Capture the cell that displays the provided text and extract its [X, Y] central coordinate. 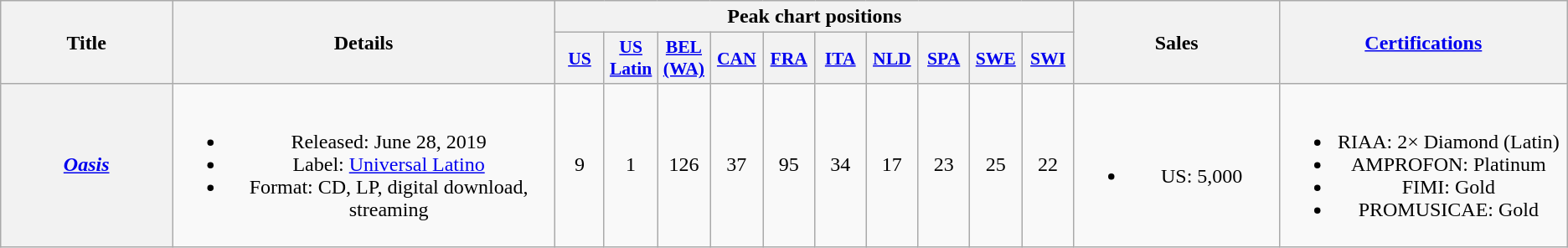
US: 5,000 [1176, 165]
Oasis [87, 165]
US [580, 59]
23 [943, 165]
BEL(WA) [683, 59]
NLD [892, 59]
RIAA: 2× Diamond (Latin)AMPROFON: PlatinumFIMI: GoldPROMUSICAE: Gold [1423, 165]
FRA [789, 59]
Peak chart positions [814, 17]
Sales [1176, 42]
SWE [995, 59]
CAN [737, 59]
126 [683, 165]
Certifications [1423, 42]
SPA [943, 59]
1 [630, 165]
USLatin [630, 59]
95 [789, 165]
37 [737, 165]
Details [364, 42]
22 [1048, 165]
9 [580, 165]
17 [892, 165]
SWI [1048, 59]
Released: June 28, 2019Label: Universal LatinoFormat: CD, LP, digital download, streaming [364, 165]
ITA [841, 59]
Title [87, 42]
25 [995, 165]
34 [841, 165]
